Find where the given text appears and provide that cell's center as (X, Y) coordinate. 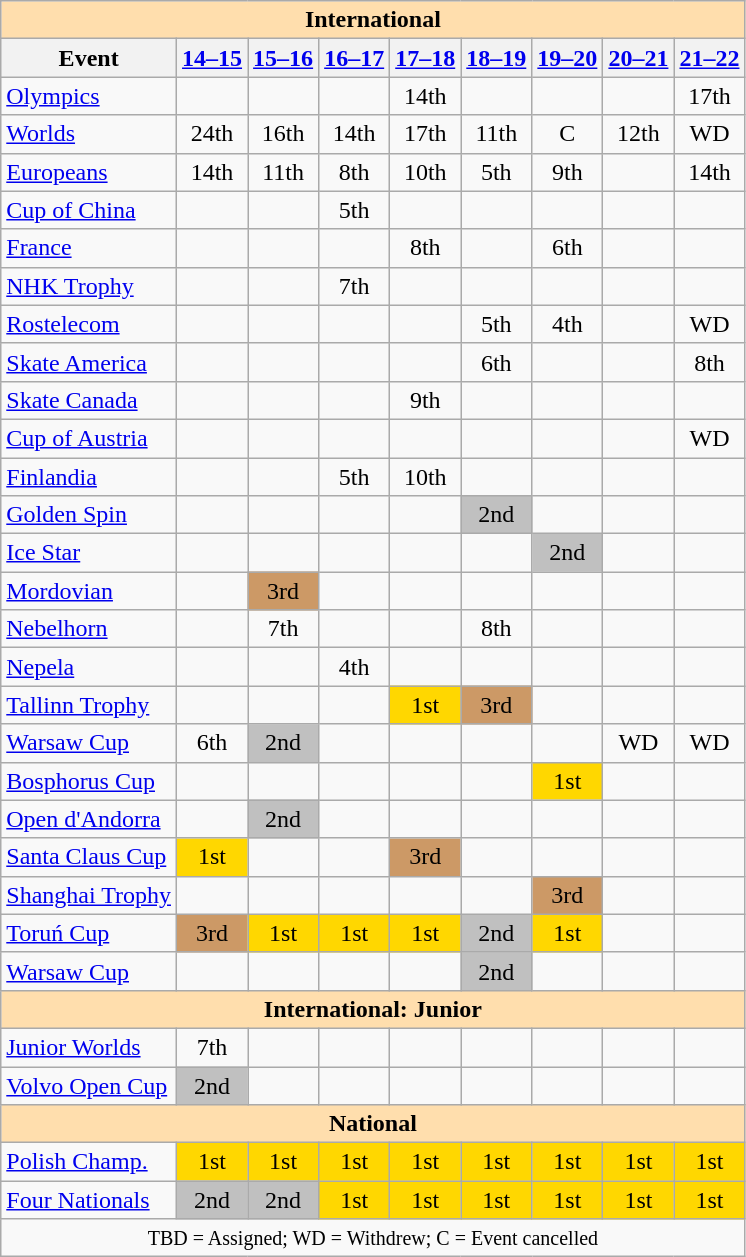
Junior Worlds (89, 1047)
Worlds (89, 134)
Santa Claus Cup (89, 857)
France (89, 248)
15–16 (284, 58)
International: Junior (373, 1009)
Polish Champ. (89, 1162)
Toruń Cup (89, 933)
Volvo Open Cup (89, 1085)
14–15 (212, 58)
TBD = Assigned; WD = Withdrew; C = Event cancelled (373, 1238)
Tallinn Trophy (89, 705)
Cup of China (89, 210)
Olympics (89, 96)
12th (638, 134)
C (568, 134)
NHK Trophy (89, 286)
Shanghai Trophy (89, 895)
18–19 (496, 58)
Golden Spin (89, 515)
21–22 (710, 58)
Cup of Austria (89, 438)
Ice Star (89, 553)
Mordovian (89, 591)
Nebelhorn (89, 629)
International (373, 20)
Europeans (89, 172)
Rostelecom (89, 324)
16–17 (354, 58)
Skate Canada (89, 400)
Bosphorus Cup (89, 781)
National (373, 1124)
Open d'Andorra (89, 819)
Four Nationals (89, 1200)
Finlandia (89, 477)
24th (212, 134)
Nepela (89, 667)
19–20 (568, 58)
20–21 (638, 58)
Event (89, 58)
17–18 (426, 58)
16th (284, 134)
Skate America (89, 362)
